Pinpoint the cell where the given text exists, returning its (X, Y) midpoint coordinate. 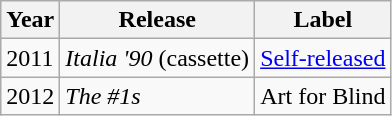
Self-released (323, 58)
Year (30, 20)
Release (158, 20)
2012 (30, 96)
Label (323, 20)
Italia '90 (cassette) (158, 58)
Art for Blind (323, 96)
The #1s (158, 96)
2011 (30, 58)
